Return the (X, Y) coordinate for the center point of the cell that contains the specified text.  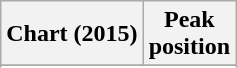
Peakposition (189, 34)
Chart (2015) (72, 34)
